Capture the cell that displays the provided text and extract its (X, Y) central coordinate. 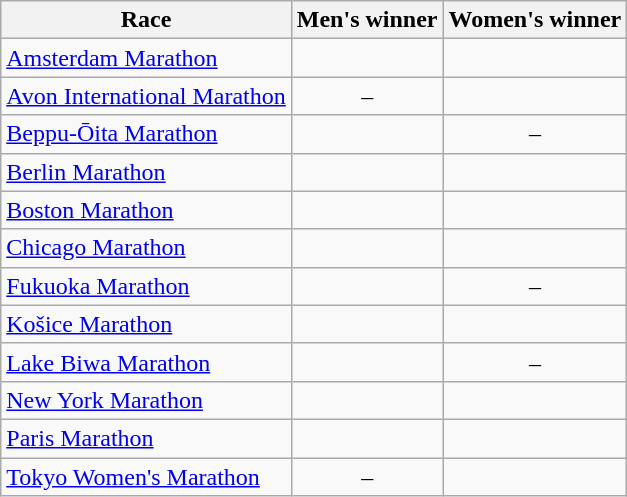
Chicago Marathon (146, 248)
Beppu-Ōita Marathon (146, 134)
New York Marathon (146, 400)
Race (146, 20)
Lake Biwa Marathon (146, 362)
Women's winner (535, 20)
Avon International Marathon (146, 96)
Amsterdam Marathon (146, 58)
Boston Marathon (146, 210)
Tokyo Women's Marathon (146, 477)
Fukuoka Marathon (146, 286)
Paris Marathon (146, 438)
Košice Marathon (146, 324)
Berlin Marathon (146, 172)
Men's winner (367, 20)
